Find where the given text appears and provide that cell's center as (X, Y) coordinate. 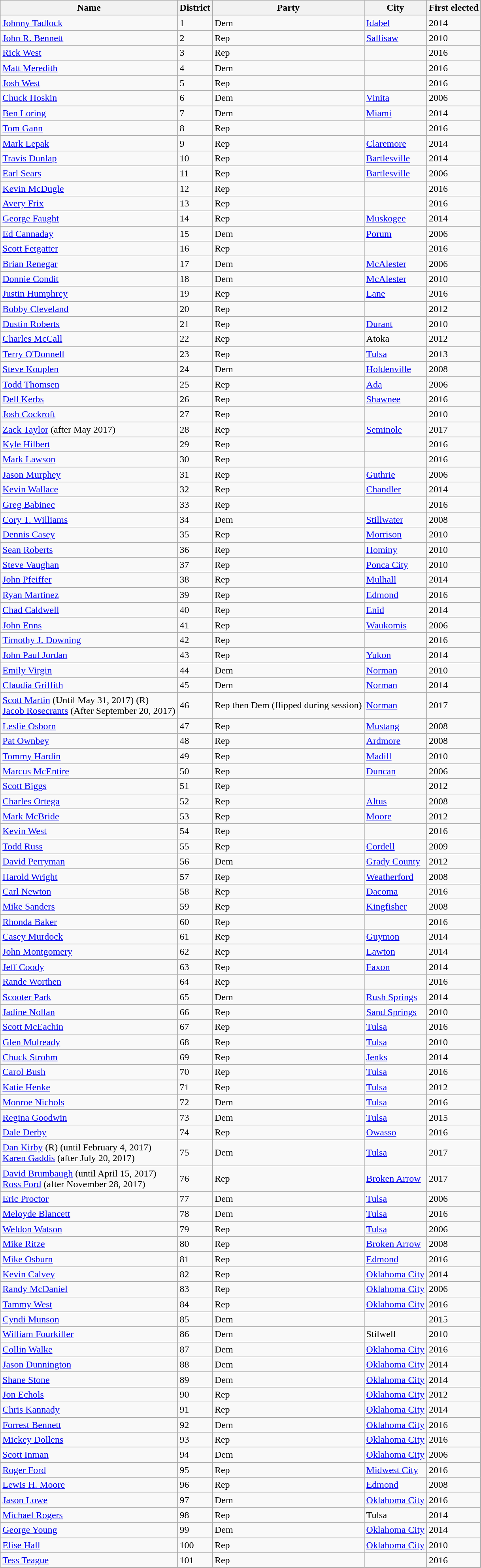
Faxon (395, 967)
18 (195, 279)
Scott McEachin (89, 1027)
Dennis Casey (89, 535)
70 (195, 1072)
Katie Henke (89, 1087)
91 (195, 1409)
Dell Kerbs (89, 399)
Greg Babinec (89, 505)
22 (195, 339)
Ponca City (395, 565)
58 (195, 891)
Kevin McDugle (89, 189)
Weatherford (395, 876)
25 (195, 384)
65 (195, 997)
George Young (89, 1530)
71 (195, 1087)
Josh Cockroft (89, 414)
32 (195, 490)
Chad Caldwell (89, 610)
Leslie Osborn (89, 726)
Emily Virgin (89, 670)
John Paul Jordan (89, 655)
50 (195, 771)
Travis Dunlap (89, 158)
Marcus McEntire (89, 771)
Jon Echols (89, 1394)
Claudia Griffith (89, 685)
George Faught (89, 219)
Rush Springs (395, 997)
73 (195, 1117)
Name (89, 8)
80 (195, 1244)
72 (195, 1102)
Ardmore (395, 741)
Sean Roberts (89, 550)
45 (195, 685)
Cordell (395, 846)
Party (288, 8)
13 (195, 204)
41 (195, 625)
Dale Derby (89, 1132)
John R. Bennett (89, 38)
Eric Proctor (89, 1199)
David Perryman (89, 861)
Idabel (395, 23)
Guymon (395, 937)
84 (195, 1304)
Midwest City (395, 1470)
21 (195, 324)
6 (195, 98)
David Brumbaugh (until April 15, 2017)Ross Ford (after November 28, 2017) (89, 1178)
Yukon (395, 655)
93 (195, 1440)
61 (195, 937)
Earl Sears (89, 173)
2013 (454, 354)
Mike Osburn (89, 1259)
Josh West (89, 83)
98 (195, 1515)
17 (195, 264)
Mike Sanders (89, 906)
First elected (454, 8)
John Enns (89, 625)
90 (195, 1394)
Johnny Tadlock (89, 23)
Zack Taylor (after May 2017) (89, 429)
100 (195, 1545)
Timothy J. Downing (89, 640)
36 (195, 550)
77 (195, 1199)
John Pfeiffer (89, 580)
Hominy (395, 550)
Porum (395, 234)
Cory T. Williams (89, 520)
Scott Biggs (89, 786)
95 (195, 1470)
83 (195, 1289)
75 (195, 1152)
Lawton (395, 952)
60 (195, 922)
Terry O'Donnell (89, 354)
Kyle Hilbert (89, 444)
Mulhall (395, 580)
28 (195, 429)
Altus (395, 801)
Charles McCall (89, 339)
78 (195, 1214)
Randy McDaniel (89, 1289)
Regina Goodwin (89, 1117)
89 (195, 1379)
68 (195, 1042)
92 (195, 1425)
23 (195, 354)
16 (195, 249)
Avery Frix (89, 204)
12 (195, 189)
Kingfisher (395, 906)
24 (195, 369)
Jason Dunnington (89, 1364)
Rick West (89, 53)
Carl Newton (89, 891)
97 (195, 1500)
Meloyde Blancett (89, 1214)
Casey Murdock (89, 937)
Stilwell (395, 1334)
Elise Hall (89, 1545)
34 (195, 520)
Sallisaw (395, 38)
88 (195, 1364)
67 (195, 1027)
Claremore (395, 143)
Tammy West (89, 1304)
56 (195, 861)
62 (195, 952)
101 (195, 1560)
51 (195, 786)
9 (195, 143)
Holdenville (395, 369)
Carol Bush (89, 1072)
Cyndi Munson (89, 1319)
30 (195, 460)
Ada (395, 384)
Rhonda Baker (89, 922)
26 (195, 399)
Moore (395, 816)
27 (195, 414)
Dacoma (395, 891)
14 (195, 219)
Stillwater (395, 520)
44 (195, 670)
Michael Rogers (89, 1515)
49 (195, 756)
Seminole (395, 429)
Vinita (395, 98)
Shane Stone (89, 1379)
Tommy Hardin (89, 756)
Ryan Martinez (89, 595)
Shawnee (395, 399)
69 (195, 1057)
Chuck Strohm (89, 1057)
Mark McBride (89, 816)
Steve Kouplen (89, 369)
Pat Ownbey (89, 741)
20 (195, 309)
Guthrie (395, 475)
2009 (454, 846)
42 (195, 640)
37 (195, 565)
Dan Kirby (R) (until February 4, 2017)Karen Gaddis (after July 20, 2017) (89, 1152)
94 (195, 1455)
35 (195, 535)
33 (195, 505)
Weldon Watson (89, 1229)
Dustin Roberts (89, 324)
Chandler (395, 490)
7 (195, 113)
54 (195, 831)
Jadine Nollan (89, 1012)
Tom Gann (89, 128)
46 (195, 706)
William Fourkiller (89, 1334)
Grady County (395, 861)
8 (195, 128)
81 (195, 1259)
Monroe Nichols (89, 1102)
1 (195, 23)
52 (195, 801)
Todd Thomsen (89, 384)
40 (195, 610)
Kevin Wallace (89, 490)
31 (195, 475)
99 (195, 1530)
Mickey Dollens (89, 1440)
Bobby Cleveland (89, 309)
48 (195, 741)
Todd Russ (89, 846)
74 (195, 1132)
43 (195, 655)
Jenks (395, 1057)
Muskogee (395, 219)
Mike Ritze (89, 1244)
87 (195, 1349)
Tess Teague (89, 1560)
Matt Meredith (89, 68)
10 (195, 158)
Lane (395, 294)
Sand Springs (395, 1012)
Madill (395, 756)
Jason Murphey (89, 475)
Scott Martin (Until May 31, 2017) (R)Jacob Rosecrants (After September 20, 2017) (89, 706)
Kevin Calvey (89, 1274)
Waukomis (395, 625)
Steve Vaughan (89, 565)
Roger Ford (89, 1470)
19 (195, 294)
Donnie Condit (89, 279)
City (395, 8)
Harold Wright (89, 876)
Chris Kannady (89, 1409)
39 (195, 595)
Scott Inman (89, 1455)
63 (195, 967)
John Montgomery (89, 952)
76 (195, 1178)
Enid (395, 610)
Owasso (395, 1132)
Mustang (395, 726)
29 (195, 444)
Brian Renegar (89, 264)
Atoka (395, 339)
82 (195, 1274)
57 (195, 876)
96 (195, 1485)
15 (195, 234)
Durant (395, 324)
Ben Loring (89, 113)
Glen Mulready (89, 1042)
Rande Worthen (89, 982)
86 (195, 1334)
Lewis H. Moore (89, 1485)
47 (195, 726)
Scott Fetgatter (89, 249)
Collin Walke (89, 1349)
Miami (395, 113)
Mark Lepak (89, 143)
59 (195, 906)
Scooter Park (89, 997)
38 (195, 580)
85 (195, 1319)
District (195, 8)
11 (195, 173)
2 (195, 38)
64 (195, 982)
Jason Lowe (89, 1500)
Jeff Coody (89, 967)
4 (195, 68)
79 (195, 1229)
Kevin West (89, 831)
Forrest Bennett (89, 1425)
55 (195, 846)
Justin Humphrey (89, 294)
Mark Lawson (89, 460)
Charles Ortega (89, 801)
Morrison (395, 535)
5 (195, 83)
Duncan (395, 771)
3 (195, 53)
53 (195, 816)
Ed Cannaday (89, 234)
Chuck Hoskin (89, 98)
66 (195, 1012)
Rep then Dem (flipped during session) (288, 706)
